Provide the [X, Y] coordinate of the cell's center where the given text is located.  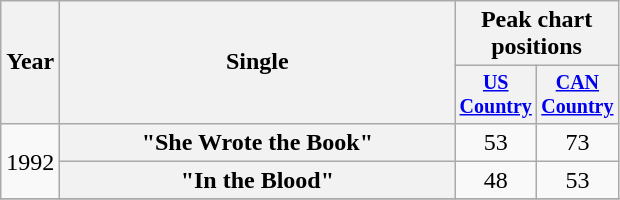
Year [30, 62]
48 [496, 180]
1992 [30, 161]
"In the Blood" [258, 180]
73 [578, 142]
US Country [496, 94]
Peak chartpositions [536, 34]
Single [258, 62]
"She Wrote the Book" [258, 142]
CAN Country [578, 94]
